Return [X, Y] of the center of cell containing provided text 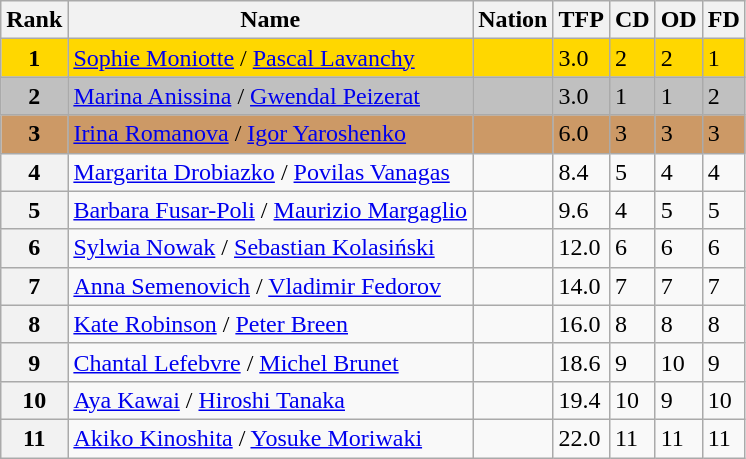
Anna Semenovich / Vladimir Fedorov [270, 286]
9.6 [581, 210]
Chantal Lefebvre / Michel Brunet [270, 362]
FD [724, 20]
TFP [581, 20]
Aya Kawai / Hiroshi Tanaka [270, 400]
14.0 [581, 286]
12.0 [581, 248]
CD [632, 20]
18.6 [581, 362]
OD [678, 20]
Name [270, 20]
22.0 [581, 438]
Marina Anissina / Gwendal Peizerat [270, 96]
Rank [34, 20]
Sylwia Nowak / Sebastian Kolasiński [270, 248]
Akiko Kinoshita / Yosuke Moriwaki [270, 438]
Irina Romanova / Igor Yaroshenko [270, 134]
Barbara Fusar-Poli / Maurizio Margaglio [270, 210]
Margarita Drobiazko / Povilas Vanagas [270, 172]
16.0 [581, 324]
6.0 [581, 134]
Nation [513, 20]
Sophie Moniotte / Pascal Lavanchy [270, 58]
8.4 [581, 172]
19.4 [581, 400]
Kate Robinson / Peter Breen [270, 324]
